Output the (x, y) coordinate of the center of the cell containing the given text.  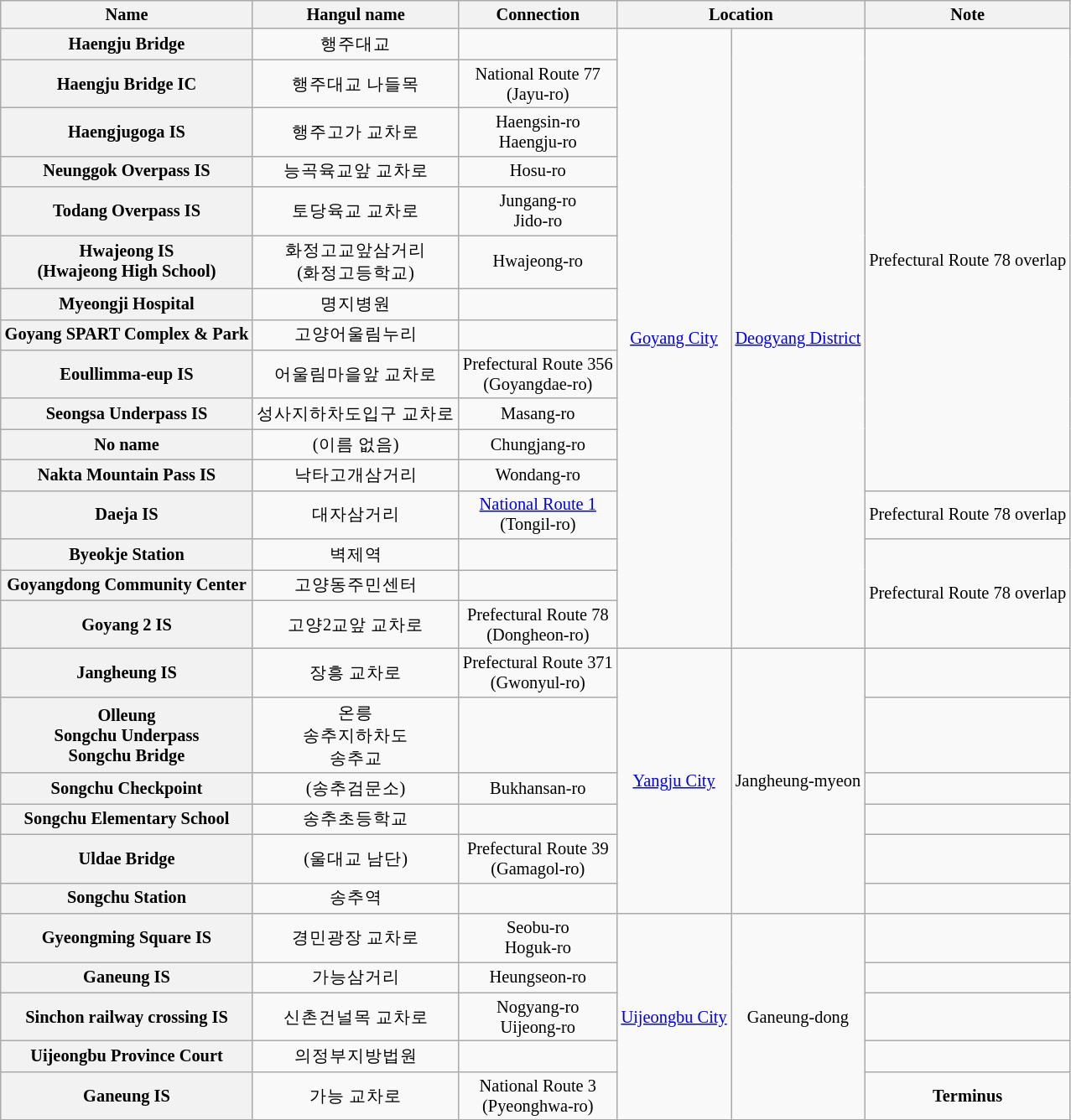
Terminus (968, 1096)
신촌건널목 교차로 (356, 1017)
Prefectural Route 356(Goyangdae-ro) (538, 374)
Haengsin-roHaengju-ro (538, 132)
화정고교앞삼거리(화정고등학교) (356, 262)
Name (127, 14)
Daeja IS (127, 515)
Songchu Station (127, 899)
행주고가 교차로 (356, 132)
Myeongji Hospital (127, 303)
벽제역 (356, 555)
Nakta Mountain Pass IS (127, 474)
Seobu-roHoguk-ro (538, 937)
Hangul name (356, 14)
National Route 77(Jayu-ro) (538, 84)
Eoullimma-eup IS (127, 374)
의정부지방법원 (356, 1056)
행주대교 나들목 (356, 84)
Songchu Checkpoint (127, 788)
Chungjang-ro (538, 444)
어울림마을앞 교차로 (356, 374)
Ganeung-dong (798, 1016)
장흥 교차로 (356, 673)
토당육교 교차로 (356, 211)
경민광장 교차로 (356, 937)
Goyang City (674, 339)
Uijeongbu Province Court (127, 1056)
Haengju Bridge (127, 44)
Connection (538, 14)
Prefectural Route 371(Gwonyul-ro) (538, 673)
Gyeongming Square IS (127, 937)
Goyang 2 IS (127, 625)
(송추검문소) (356, 788)
Hwajeong-ro (538, 262)
(이름 없음) (356, 444)
(울대교 남단) (356, 858)
Neunggok Overpass IS (127, 171)
고양동주민센터 (356, 585)
Yangju City (674, 781)
Jangheung IS (127, 673)
가능삼거리 (356, 977)
Byeokje Station (127, 555)
Goyang SPART Complex & Park (127, 335)
Uldae Bridge (127, 858)
Deogyang District (798, 339)
대자삼거리 (356, 515)
Prefectural Route 39(Gamagol-ro) (538, 858)
가능 교차로 (356, 1096)
능곡육교앞 교차로 (356, 171)
낙타고개삼거리 (356, 474)
송추초등학교 (356, 818)
Nogyang-roUijeong-ro (538, 1017)
송추역 (356, 899)
Heungseon-ro (538, 977)
Todang Overpass IS (127, 211)
Note (968, 14)
명지병원 (356, 303)
Prefectural Route 78(Dongheon-ro) (538, 625)
행주대교 (356, 44)
Jungang-roJido-ro (538, 211)
National Route 3(Pyeonghwa-ro) (538, 1096)
Haengjugoga IS (127, 132)
Wondang-ro (538, 474)
National Route 1(Tongil-ro) (538, 515)
Jangheung-myeon (798, 781)
Bukhansan-ro (538, 788)
No name (127, 444)
Hosu-ro (538, 171)
Masang-ro (538, 414)
Sinchon railway crossing IS (127, 1017)
Haengju Bridge IC (127, 84)
온릉송추지하차도송추교 (356, 734)
고양어울림누리 (356, 335)
Uijeongbu City (674, 1016)
Hwajeong IS(Hwajeong High School) (127, 262)
고양2교앞 교차로 (356, 625)
Location (741, 14)
OlleungSongchu UnderpassSongchu Bridge (127, 734)
Goyangdong Community Center (127, 585)
Songchu Elementary School (127, 818)
Seongsa Underpass IS (127, 414)
성사지하차도입구 교차로 (356, 414)
